Detect which cell encompasses the target text, then output its (X, Y) center coordinate. 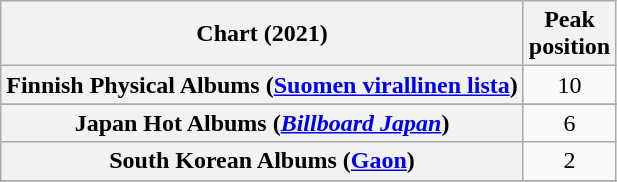
6 (569, 123)
Chart (2021) (262, 34)
2 (569, 161)
South Korean Albums (Gaon) (262, 161)
Peakposition (569, 34)
Finnish Physical Albums (Suomen virallinen lista) (262, 85)
10 (569, 85)
Japan Hot Albums (Billboard Japan) (262, 123)
